Determine the [X, Y] coordinate at the center of the cell enclosing the given text.  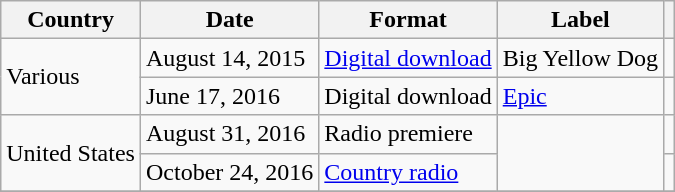
Country radio [408, 172]
Label [580, 20]
Various [71, 77]
June 17, 2016 [229, 96]
Big Yellow Dog [580, 58]
August 14, 2015 [229, 58]
Country [71, 20]
Epic [580, 96]
Radio premiere [408, 134]
October 24, 2016 [229, 172]
Date [229, 20]
Format [408, 20]
August 31, 2016 [229, 134]
United States [71, 153]
